Return the (x, y) coordinate for the center point of the cell that contains the specified text.  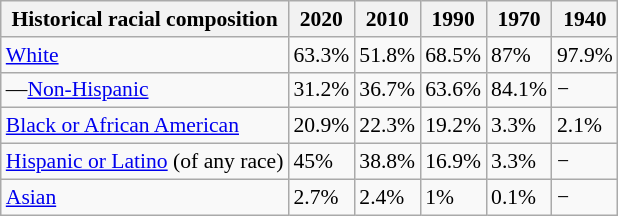
38.8% (387, 162)
2.4% (387, 197)
White (145, 55)
63.3% (321, 55)
2020 (321, 19)
—Non-Hispanic (145, 90)
Hispanic or Latino (of any race) (145, 162)
63.6% (453, 90)
1990 (453, 19)
1940 (585, 19)
Black or African American (145, 126)
16.9% (453, 162)
87% (519, 55)
19.2% (453, 126)
84.1% (519, 90)
97.9% (585, 55)
2010 (387, 19)
51.8% (387, 55)
36.7% (387, 90)
31.2% (321, 90)
0.1% (519, 197)
1970 (519, 19)
Asian (145, 197)
20.9% (321, 126)
1% (453, 197)
22.3% (387, 126)
68.5% (453, 55)
2.7% (321, 197)
Historical racial composition (145, 19)
2.1% (585, 126)
45% (321, 162)
